Return [x, y] of the center of cell containing provided text 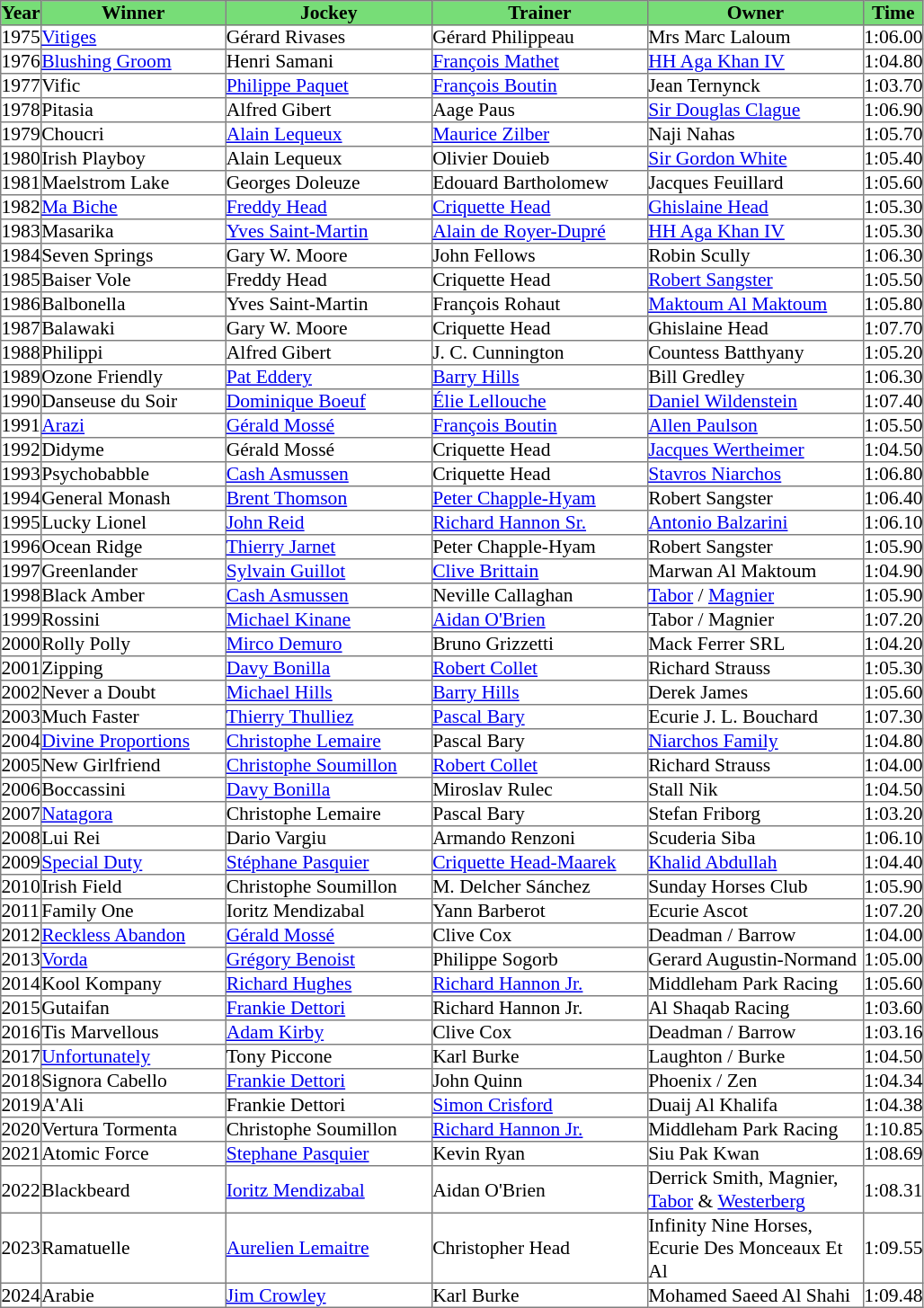
2004 [22, 741]
2013 [22, 960]
Arabie [133, 1295]
Dario Vargiu [329, 838]
2011 [22, 912]
Daniel Wildenstein [755, 401]
1:05.00 [893, 960]
1981 [22, 183]
1:03.60 [893, 1009]
Philippe Paquet [329, 86]
Aage Paus [539, 110]
Lui Rei [133, 838]
Phoenix / Zen [755, 1081]
Stephane Pasquier [329, 1154]
Miroslav Rulec [539, 789]
Pitasia [133, 110]
Rossini [133, 620]
A'Ali [133, 1106]
Vitiges [133, 38]
1:04.34 [893, 1081]
2016 [22, 1032]
Duaij Al Khalifa [755, 1106]
2015 [22, 1009]
General Monash [133, 498]
1:08.31 [893, 1189]
Jockey [329, 13]
2001 [22, 669]
Reckless Abandon [133, 935]
Balawaki [133, 329]
1980 [22, 158]
1:06.00 [893, 38]
1:06.80 [893, 475]
Henri Samani [329, 61]
Stefan Friborg [755, 814]
1:07.40 [893, 401]
Mrs Marc Laloum [755, 38]
Blushing Groom [133, 61]
Kool Kompany [133, 983]
2020 [22, 1129]
Khalid Abdullah [755, 863]
Irish Playboy [133, 158]
Derek James [755, 692]
1976 [22, 61]
Bill Gredley [755, 378]
Alain de Royer-Dupré [539, 232]
1:03.16 [893, 1032]
1994 [22, 498]
Sylvain Guillot [329, 572]
2024 [22, 1295]
Jean Ternynck [755, 86]
1:05.70 [893, 135]
Much Faster [133, 717]
New Girlfriend [133, 766]
1993 [22, 475]
Philippi [133, 352]
1:06.40 [893, 498]
Blackbeard [133, 1189]
Balbonella [133, 304]
Grégory Benoist [329, 960]
Vific [133, 86]
Jim Crowley [329, 1295]
Thierry Thulliez [329, 717]
Stavros Niarchos [755, 475]
Ecurie J. L. Bouchard [755, 717]
Bruno Grizzetti [539, 644]
Signora Cabello [133, 1081]
Atomic Force [133, 1154]
2008 [22, 838]
Divine Proportions [133, 741]
Al Shaqab Racing [755, 1009]
2017 [22, 1057]
Aurelien Lemaitre [329, 1248]
Stéphane Pasquier [329, 863]
2010 [22, 886]
1:07.70 [893, 329]
Arazi [133, 426]
1:06.90 [893, 110]
John Fellows [539, 255]
Brent Thomson [329, 498]
Lucky Lionel [133, 523]
Ramatuelle [133, 1248]
Richard Hughes [329, 983]
Zipping [133, 669]
1975 [22, 38]
Gérard Philippeau [539, 38]
Dominique Boeuf [329, 401]
1989 [22, 378]
1:09.55 [893, 1248]
1977 [22, 86]
Maurice Zilber [539, 135]
2009 [22, 863]
1985 [22, 280]
Infinity Nine Horses, Ecurie Des Monceaux Et Al [755, 1248]
1987 [22, 329]
Winner [133, 13]
Maktoum Al Maktoum [755, 304]
Armando Renzoni [539, 838]
John Reid [329, 523]
Tony Piccone [329, 1057]
2007 [22, 814]
1984 [22, 255]
1:05.40 [893, 158]
2002 [22, 692]
Stall Nik [755, 789]
Rolly Polly [133, 644]
1:03.20 [893, 814]
1:08.69 [893, 1154]
2018 [22, 1081]
1:04.38 [893, 1106]
1:05.80 [893, 304]
2012 [22, 935]
Simon Crisford [539, 1106]
Didyme [133, 449]
Vorda [133, 960]
Gérard Rivases [329, 38]
Vertura Tormenta [133, 1129]
1999 [22, 620]
1997 [22, 572]
Psychobabble [133, 475]
1991 [22, 426]
Michael Hills [329, 692]
Olivier Douieb [539, 158]
Black Amber [133, 595]
Ma Biche [133, 207]
1983 [22, 232]
Mohamed Saeed Al Shahi [755, 1295]
1998 [22, 595]
Kevin Ryan [539, 1154]
Gerard Augustin-Normand [755, 960]
1:07.30 [893, 717]
Jacques Feuillard [755, 183]
2023 [22, 1248]
1996 [22, 547]
Siu Pak Kwan [755, 1154]
Sir Douglas Clague [755, 110]
Greenlander [133, 572]
1:09.48 [893, 1295]
Marwan Al Maktoum [755, 572]
Family One [133, 912]
Naji Nahas [755, 135]
1988 [22, 352]
François Mathet [539, 61]
Allen Paulson [755, 426]
Unfortunately [133, 1057]
1979 [22, 135]
Antonio Balzarini [755, 523]
Scuderia Siba [755, 838]
Criquette Head-Maarek [539, 863]
Laughton / Burke [755, 1057]
Maelstrom Lake [133, 183]
Philippe Sogorb [539, 960]
Robin Scully [755, 255]
Sunday Horses Club [755, 886]
Clive Brittain [539, 572]
2022 [22, 1189]
1995 [22, 523]
1992 [22, 449]
François Rohaut [539, 304]
Irish Field [133, 886]
Tis Marvellous [133, 1032]
Neville Callaghan [539, 595]
Élie Lellouche [539, 401]
Michael Kinane [329, 620]
1:04.20 [893, 644]
J. C. Cunnington [539, 352]
Seven Springs [133, 255]
Never a Doubt [133, 692]
Georges Doleuze [329, 183]
Thierry Jarnet [329, 547]
1990 [22, 401]
Yann Barberot [539, 912]
Mirco Demuro [329, 644]
Time [893, 13]
Ecurie Ascot [755, 912]
Gutaifan [133, 1009]
2019 [22, 1106]
M. Delcher Sánchez [539, 886]
John Quinn [539, 1081]
Masarika [133, 232]
Natagora [133, 814]
1:04.40 [893, 863]
Countess Batthyany [755, 352]
2006 [22, 789]
Owner [755, 13]
2005 [22, 766]
Edouard Bartholomew [539, 183]
1:10.85 [893, 1129]
Ocean Ridge [133, 547]
Special Duty [133, 863]
Ozone Friendly [133, 378]
Niarchos Family [755, 741]
Richard Hannon Sr. [539, 523]
Danseuse du Soir [133, 401]
1986 [22, 304]
1:05.20 [893, 352]
Choucri [133, 135]
Boccassini [133, 789]
1978 [22, 110]
2003 [22, 717]
Baiser Vole [133, 280]
Sir Gordon White [755, 158]
Trainer [539, 13]
2000 [22, 644]
Jacques Wertheimer [755, 449]
Derrick Smith, Magnier, Tabor & Westerberg [755, 1189]
Adam Kirby [329, 1032]
Christopher Head [539, 1248]
1:03.70 [893, 86]
Year [22, 13]
Mack Ferrer SRL [755, 644]
2021 [22, 1154]
1982 [22, 207]
1:04.90 [893, 572]
Pat Eddery [329, 378]
2014 [22, 983]
